Capture the cell that displays the provided text and extract its (x, y) central coordinate. 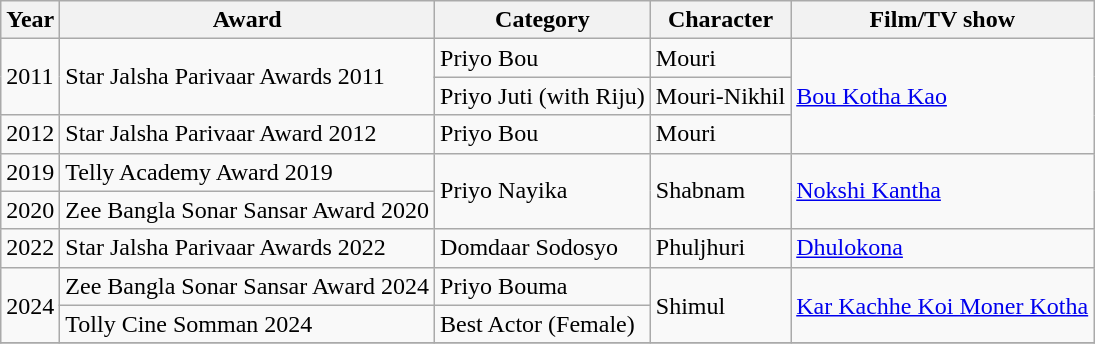
2011 (30, 77)
Nokshi Kantha (942, 191)
Award (248, 20)
2024 (30, 305)
Shimul (720, 305)
Phuljhuri (720, 248)
Kar Kachhe Koi Moner Kotha (942, 305)
Year (30, 20)
Zee Bangla Sonar Sansar Award 2024 (248, 286)
Film/TV show (942, 20)
Character (720, 20)
Category (543, 20)
Priyo Nayika (543, 191)
2020 (30, 210)
Best Actor (Female) (543, 324)
2022 (30, 248)
Shabnam (720, 191)
Priyo Juti (with Riju) (543, 96)
Tolly Cine Somman 2024 (248, 324)
Zee Bangla Sonar Sansar Award 2020 (248, 210)
Star Jalsha Parivaar Awards 2022 (248, 248)
Mouri-Nikhil (720, 96)
2019 (30, 172)
Priyo Bouma (543, 286)
2012 (30, 134)
Domdaar Sodosyo (543, 248)
Star Jalsha Parivaar Award 2012 (248, 134)
Dhulokona (942, 248)
Bou Kotha Kao (942, 96)
Star Jalsha Parivaar Awards 2011 (248, 77)
Telly Academy Award 2019 (248, 172)
